Pinpoint the cell where the given text exists, returning its (X, Y) midpoint coordinate. 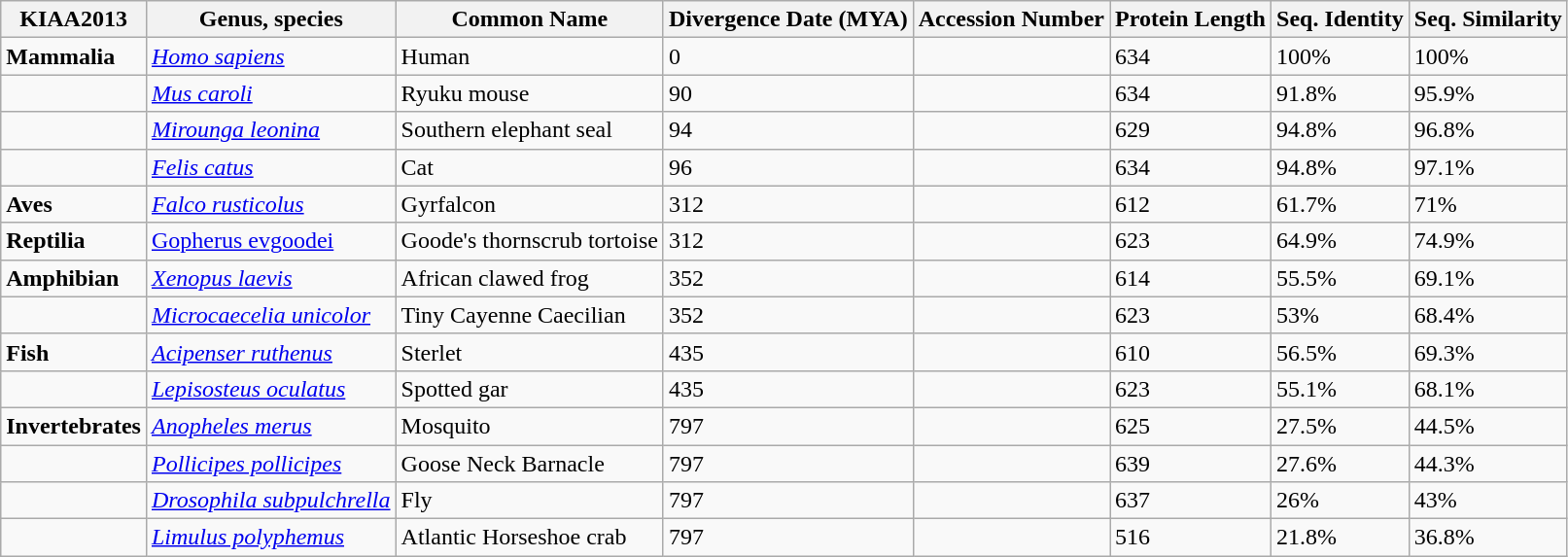
Accession Number (1011, 19)
610 (1191, 352)
71% (1487, 204)
Microcaecelia unicolor (270, 315)
637 (1191, 501)
Sterlet (529, 352)
0 (787, 56)
Acipenser ruthenus (270, 352)
KIAA2013 (74, 19)
Protein Length (1191, 19)
68.1% (1487, 389)
Divergence Date (MYA) (787, 19)
44.5% (1487, 426)
Homo sapiens (270, 56)
26% (1341, 501)
Southern elephant seal (529, 130)
96 (787, 167)
614 (1191, 278)
639 (1191, 464)
Tiny Cayenne Caecilian (529, 315)
Amphibian (74, 278)
516 (1191, 538)
27.6% (1341, 464)
Cat (529, 167)
95.9% (1487, 93)
94 (787, 130)
97.1% (1487, 167)
African clawed frog (529, 278)
74.9% (1487, 241)
Goose Neck Barnacle (529, 464)
Anopheles merus (270, 426)
Limulus polyphemus (270, 538)
Xenopus laevis (270, 278)
Gyrfalcon (529, 204)
Common Name (529, 19)
Felis catus (270, 167)
36.8% (1487, 538)
96.8% (1487, 130)
Mammalia (74, 56)
625 (1191, 426)
Seq. Similarity (1487, 19)
44.3% (1487, 464)
Mosquito (529, 426)
69.3% (1487, 352)
Mirounga leonina (270, 130)
Gopherus evgoodei (270, 241)
Drosophila subpulchrella (270, 501)
629 (1191, 130)
55.1% (1341, 389)
Reptilia (74, 241)
Invertebrates (74, 426)
90 (787, 93)
56.5% (1341, 352)
27.5% (1341, 426)
43% (1487, 501)
Falco rusticolus (270, 204)
Goode's thornscrub tortoise (529, 241)
53% (1341, 315)
Atlantic Horseshoe crab (529, 538)
Fly (529, 501)
Mus caroli (270, 93)
91.8% (1341, 93)
64.9% (1341, 241)
612 (1191, 204)
Aves (74, 204)
68.4% (1487, 315)
Spotted gar (529, 389)
Fish (74, 352)
69.1% (1487, 278)
Genus, species (270, 19)
Human (529, 56)
21.8% (1341, 538)
Ryuku mouse (529, 93)
Pollicipes pollicipes (270, 464)
61.7% (1341, 204)
55.5% (1341, 278)
Lepisosteus oculatus (270, 389)
Seq. Identity (1341, 19)
